Scan for the cell matching the given text and deliver its [x, y] coordinate at center. 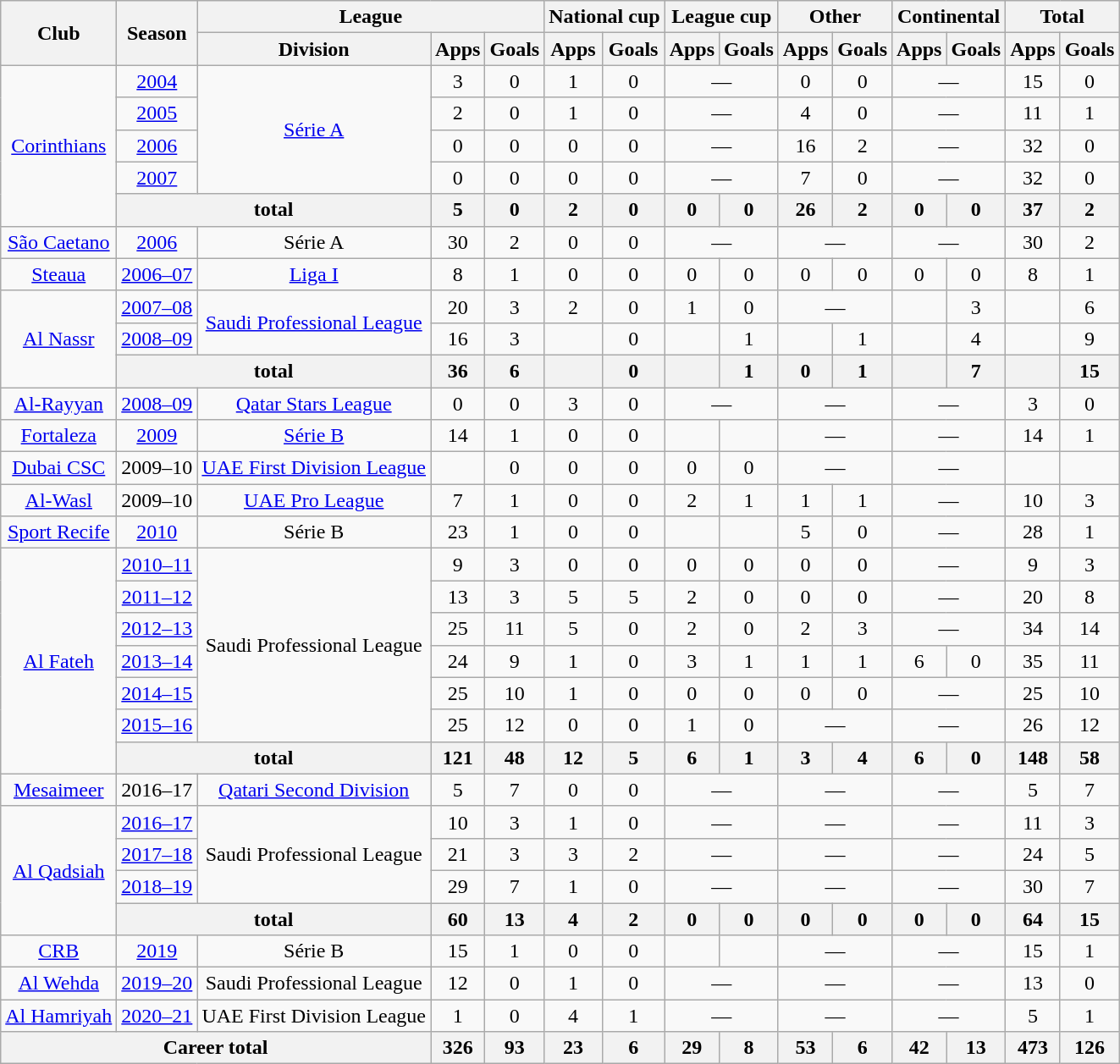
Division [314, 49]
126 [1090, 1048]
Al Nassr [59, 339]
Fortaleza [59, 436]
Liga I [314, 274]
2018–19 [157, 886]
121 [458, 758]
Career total [216, 1048]
Continental [949, 17]
2009 [157, 436]
Qatari Second Division [314, 790]
Al Qadsiah [59, 870]
Al-Rayyan [59, 404]
Total [1062, 17]
CRB [59, 951]
34 [1033, 629]
Season [157, 33]
Mesaimeer [59, 790]
2010–11 [157, 565]
Dubai CSC [59, 468]
42 [919, 1048]
48 [515, 758]
Al Fateh [59, 661]
148 [1033, 758]
60 [458, 918]
2015–16 [157, 725]
Al Hamriyah [59, 1016]
93 [515, 1048]
São Caetano [59, 242]
2005 [157, 113]
473 [1033, 1048]
37 [1033, 210]
64 [1033, 918]
2017–18 [157, 854]
2007 [157, 178]
UAE Pro League [314, 500]
League [371, 17]
Other [835, 17]
2011–12 [157, 597]
326 [458, 1048]
Qatar Stars League [314, 404]
2020–21 [157, 1016]
28 [1033, 532]
Steaua [59, 274]
35 [1033, 661]
2004 [157, 81]
58 [1090, 758]
National cup [604, 17]
36 [458, 371]
Corinthians [59, 146]
21 [458, 854]
Club [59, 33]
2007–08 [157, 306]
53 [805, 1048]
Al-Wasl [59, 500]
2013–14 [157, 661]
2019 [157, 951]
2019–20 [157, 984]
2014–15 [157, 693]
2010 [157, 532]
2012–13 [157, 629]
2006–07 [157, 274]
Sport Recife [59, 532]
Al Wehda [59, 984]
League cup [721, 17]
